Detect which cell encompasses the target text, then output its [X, Y] center coordinate. 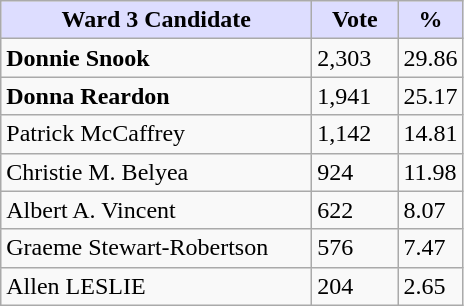
2,303 [355, 58]
622 [355, 210]
1,142 [355, 134]
7.47 [430, 248]
Christie M. Belyea [156, 172]
11.98 [430, 172]
Donna Reardon [156, 96]
2.65 [430, 286]
25.17 [430, 96]
924 [355, 172]
Vote [355, 20]
Donnie Snook [156, 58]
29.86 [430, 58]
Graeme Stewart-Robertson [156, 248]
Patrick McCaffrey [156, 134]
Allen LESLIE [156, 286]
8.07 [430, 210]
204 [355, 286]
576 [355, 248]
Albert A. Vincent [156, 210]
14.81 [430, 134]
Ward 3 Candidate [156, 20]
1,941 [355, 96]
% [430, 20]
